Capture the cell that displays the provided text and extract its [X, Y] central coordinate. 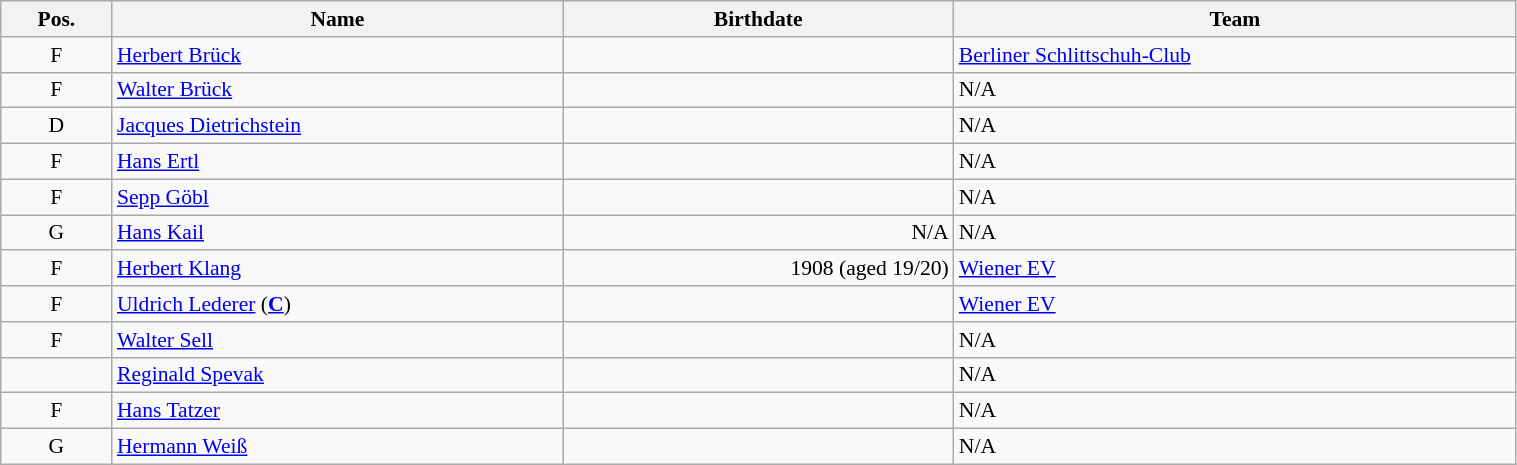
Walter Sell [338, 340]
1908 (aged 19/20) [758, 269]
Jacques Dietrichstein [338, 126]
Birthdate [758, 19]
Hans Tatzer [338, 411]
D [56, 126]
Berliner Schlittschuh-Club [1235, 55]
Herbert Brück [338, 55]
Reginald Spevak [338, 375]
Walter Brück [338, 90]
Pos. [56, 19]
Name [338, 19]
Hans Kail [338, 233]
Hermann Weiß [338, 447]
Sepp Göbl [338, 197]
Herbert Klang [338, 269]
Uldrich Lederer (C) [338, 304]
Team [1235, 19]
Hans Ertl [338, 162]
